From the cell containing the given text, extract its center point as [X, Y] coordinate. 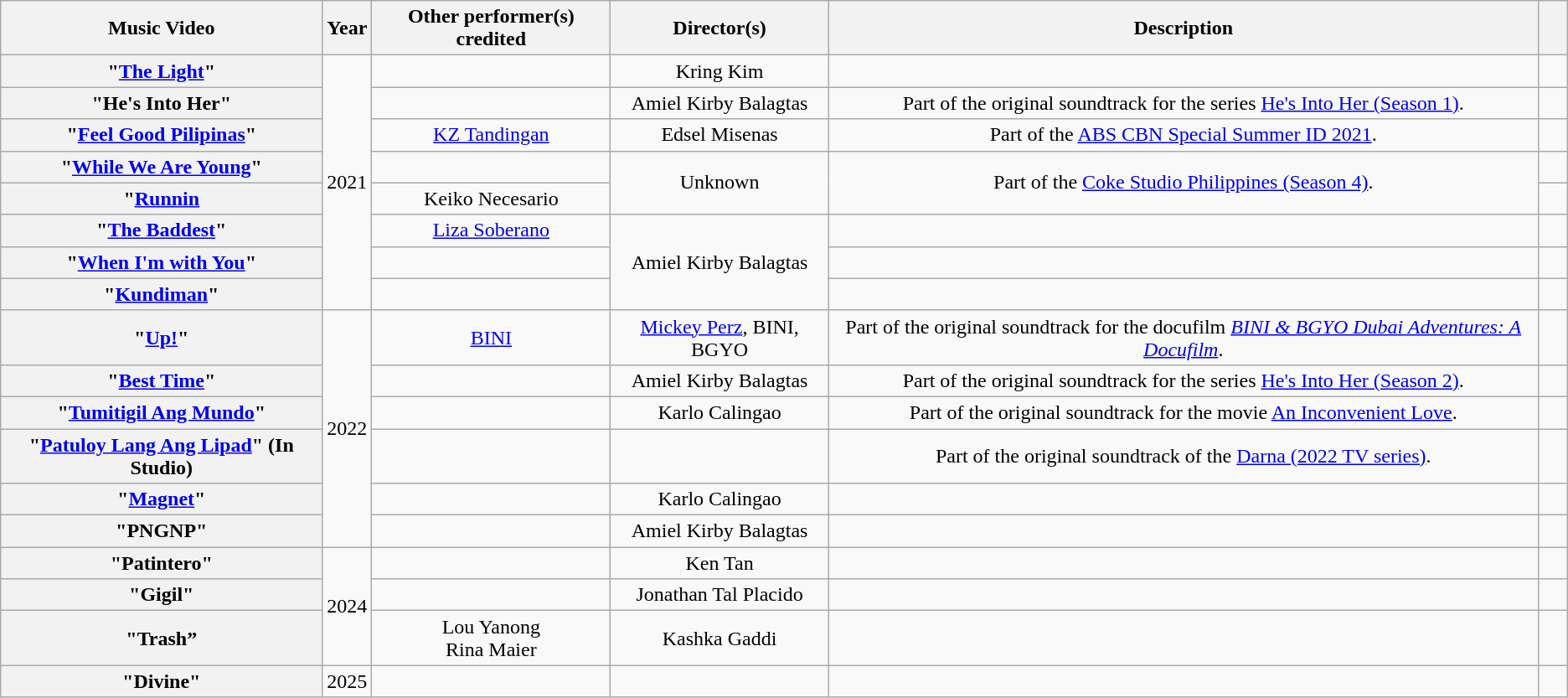
BINI [491, 337]
Lou Yanong Rina Maier [491, 639]
2021 [347, 183]
Part of the original soundtrack for the movie An Inconvenient Love. [1183, 412]
2022 [347, 428]
"Gigil" [162, 595]
Part of the ABS CBN Special Summer ID 2021. [1183, 135]
Other performer(s) credited [491, 28]
Ken Tan [720, 563]
"Patintero" [162, 563]
Year [347, 28]
"Tumitigil Ang Mundo" [162, 412]
"Patuloy Lang Ang Lipad" (In Studio) [162, 456]
Mickey Perz, BINI, BGYO [720, 337]
Music Video [162, 28]
Description [1183, 28]
Part of the original soundtrack for the series He's Into Her (Season 2). [1183, 380]
"Runnin [162, 199]
"Magnet" [162, 499]
"Trash” [162, 639]
2025 [347, 681]
"When I'm with You" [162, 262]
Jonathan Tal Placido [720, 595]
Keiko Necesario [491, 199]
Part of the Coke Studio Philippines (Season 4). [1183, 183]
"Kundiman" [162, 294]
"The Baddest" [162, 230]
"Divine" [162, 681]
Edsel Misenas [720, 135]
2024 [347, 607]
Part of the original soundtrack for the series He's Into Her (Season 1). [1183, 103]
Unknown [720, 183]
"Best Time" [162, 380]
Kashka Gaddi [720, 639]
"PNGNP" [162, 531]
Part of the original soundtrack for the docufilm BINI & BGYO Dubai Adventures: A Docufilm. [1183, 337]
Liza Soberano [491, 230]
Part of the original soundtrack of the Darna (2022 TV series). [1183, 456]
Director(s) [720, 28]
KZ Tandingan [491, 135]
"He's Into Her" [162, 103]
Kring Kim [720, 71]
"Up!" [162, 337]
"Feel Good Pilipinas" [162, 135]
"The Light" [162, 71]
"While We Are Young" [162, 167]
